Locate the cell with the specified text and output its (x, y) center coordinate. 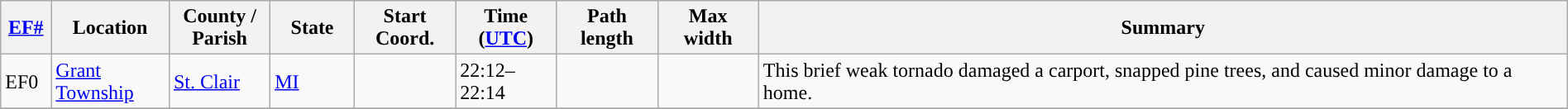
MI (313, 81)
22:12–22:14 (506, 81)
State (313, 28)
Path length (607, 28)
Summary (1163, 28)
Max width (708, 28)
This brief weak tornado damaged a carport, snapped pine trees, and caused minor damage to a home. (1163, 81)
Start Coord. (404, 28)
Grant Township (111, 81)
Location (111, 28)
EF# (26, 28)
St. Clair (219, 81)
EF0 (26, 81)
Time (UTC) (506, 28)
County / Parish (219, 28)
